Capture the cell that displays the provided text and extract its (x, y) central coordinate. 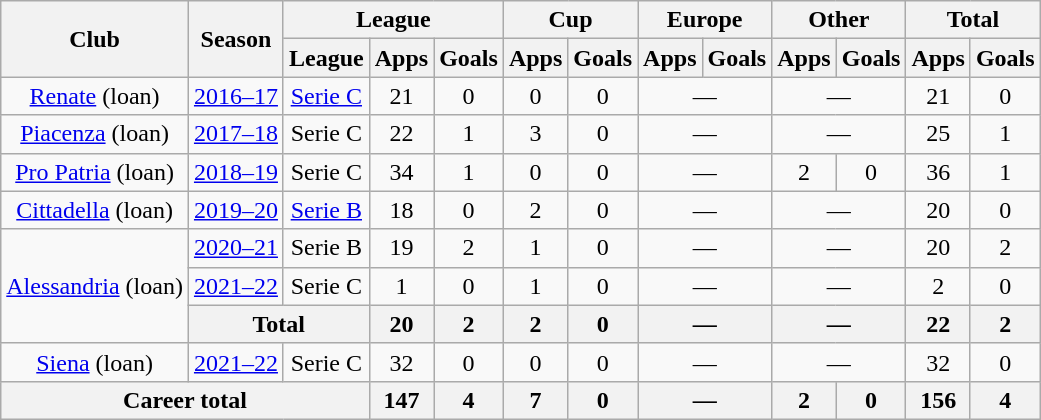
147 (401, 400)
Other (839, 20)
34 (401, 172)
Cittadella (loan) (95, 210)
Pro Patria (loan) (95, 172)
3 (535, 134)
Europe (705, 20)
Season (236, 39)
2020–21 (236, 248)
7 (535, 400)
18 (401, 210)
19 (401, 248)
Alessandria (loan) (95, 286)
36 (938, 172)
Club (95, 39)
Piacenza (loan) (95, 134)
2018–19 (236, 172)
25 (938, 134)
2017–18 (236, 134)
2019–20 (236, 210)
Career total (185, 400)
156 (938, 400)
2016–17 (236, 96)
Renate (loan) (95, 96)
Cup (570, 20)
Siena (loan) (95, 362)
